From the cell containing the given text, extract its center point as (x, y) coordinate. 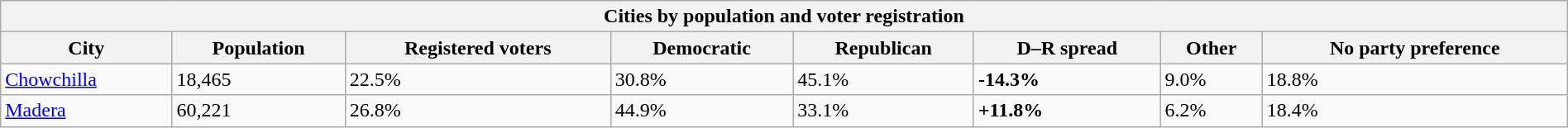
City (86, 48)
Democratic (701, 48)
33.1% (883, 111)
Madera (86, 111)
18.4% (1414, 111)
18.8% (1414, 79)
Cities by population and voter registration (784, 17)
D–R spread (1067, 48)
45.1% (883, 79)
18,465 (258, 79)
+11.8% (1067, 111)
9.0% (1211, 79)
Registered voters (478, 48)
6.2% (1211, 111)
44.9% (701, 111)
Chowchilla (86, 79)
26.8% (478, 111)
30.8% (701, 79)
Other (1211, 48)
Population (258, 48)
No party preference (1414, 48)
Republican (883, 48)
22.5% (478, 79)
60,221 (258, 111)
-14.3% (1067, 79)
